Return the [x, y] coordinate for the center point of the cell that contains the specified text.  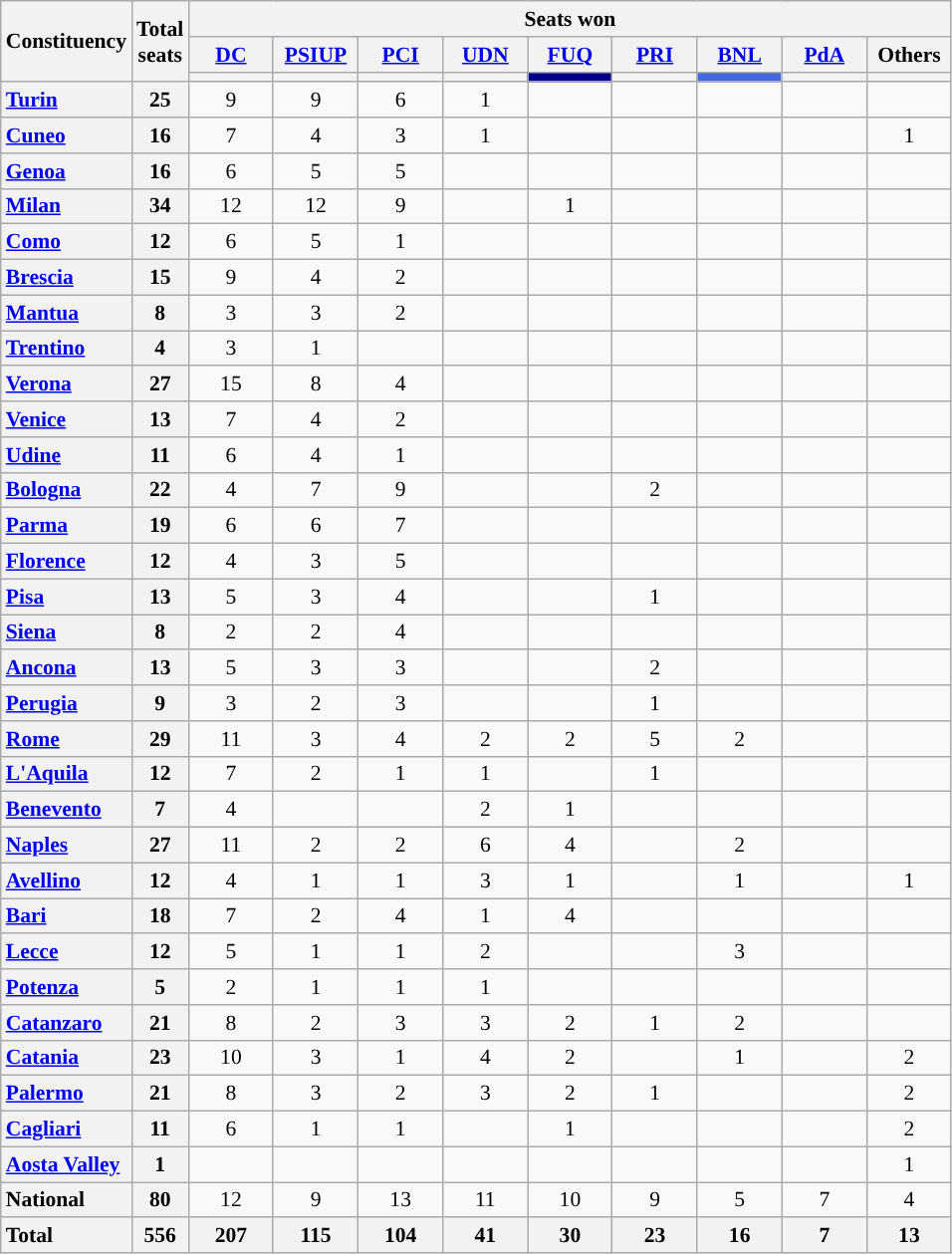
Mantua [66, 313]
19 [159, 526]
Aosta Valley [66, 1164]
Como [66, 242]
UDN [486, 55]
29 [159, 739]
22 [159, 490]
Palermo [66, 1094]
Bari [66, 916]
Bologna [66, 490]
34 [159, 206]
Udine [66, 455]
FUQ [570, 55]
Verona [66, 384]
DC [231, 55]
115 [315, 1236]
Turin [66, 101]
25 [159, 101]
National [66, 1200]
Trentino [66, 349]
L'Aquila [66, 774]
41 [486, 1236]
80 [159, 1200]
Parma [66, 526]
PCI [400, 55]
Milan [66, 206]
Perugia [66, 703]
Potenza [66, 987]
Catanzaro [66, 1023]
207 [231, 1236]
Naples [66, 846]
Catania [66, 1058]
Florence [66, 562]
PRI [655, 55]
Lecce [66, 952]
556 [159, 1236]
30 [570, 1236]
Cagliari [66, 1129]
Rome [66, 739]
Genoa [66, 171]
Others [908, 55]
PdA [825, 55]
Totalseats [159, 42]
Seats won [570, 19]
Total [66, 1236]
Constituency [66, 42]
18 [159, 916]
Avellino [66, 880]
PSIUP [315, 55]
Venice [66, 419]
Cuneo [66, 135]
104 [400, 1236]
Brescia [66, 278]
Siena [66, 632]
Pisa [66, 597]
BNL [739, 55]
Benevento [66, 810]
Ancona [66, 668]
